Extract the (x, y) coordinate from the center of the cell holding the provided text.  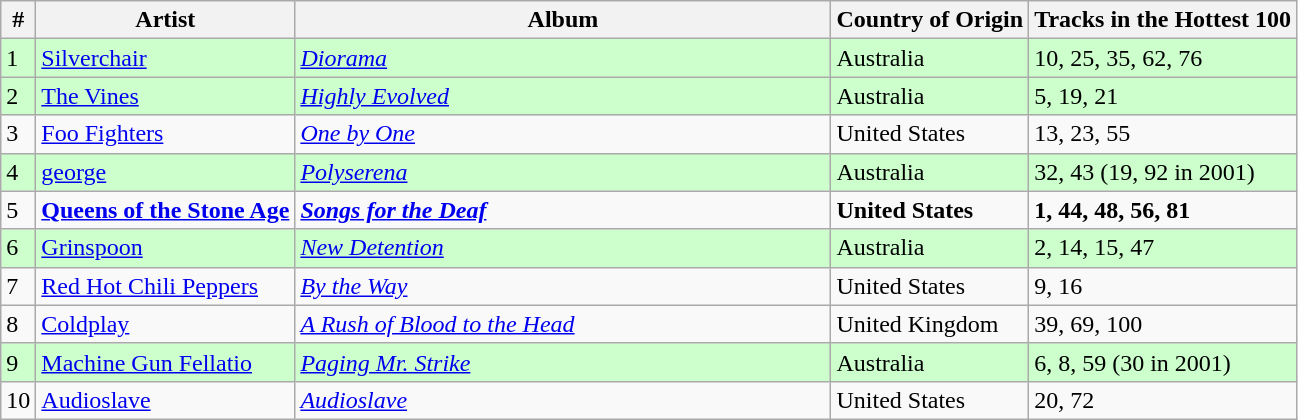
Artist (166, 20)
Machine Gun Fellatio (166, 362)
Country of Origin (930, 20)
Queens of the Stone Age (166, 210)
32, 43 (19, 92 in 2001) (1163, 172)
Paging Mr. Strike (563, 362)
9 (18, 362)
Foo Fighters (166, 134)
A Rush of Blood to the Head (563, 324)
3 (18, 134)
7 (18, 286)
1, 44, 48, 56, 81 (1163, 210)
2, 14, 15, 47 (1163, 248)
Tracks in the Hottest 100 (1163, 20)
6, 8, 59 (30 in 2001) (1163, 362)
9, 16 (1163, 286)
10, 25, 35, 62, 76 (1163, 58)
george (166, 172)
The Vines (166, 96)
5 (18, 210)
Songs for the Deaf (563, 210)
20, 72 (1163, 400)
United Kingdom (930, 324)
5, 19, 21 (1163, 96)
Red Hot Chili Peppers (166, 286)
Polyserena (563, 172)
Grinspoon (166, 248)
Diorama (563, 58)
4 (18, 172)
One by One (563, 134)
Highly Evolved (563, 96)
8 (18, 324)
Coldplay (166, 324)
New Detention (563, 248)
10 (18, 400)
# (18, 20)
13, 23, 55 (1163, 134)
Album (563, 20)
By the Way (563, 286)
39, 69, 100 (1163, 324)
1 (18, 58)
Silverchair (166, 58)
2 (18, 96)
6 (18, 248)
